Capture the cell that displays the provided text and extract its (x, y) central coordinate. 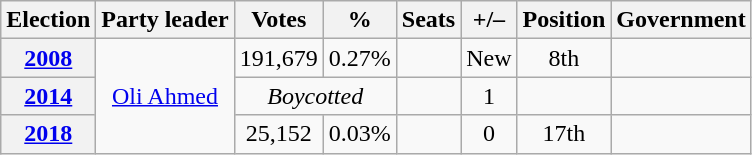
2014 (48, 96)
191,679 (278, 58)
2018 (48, 134)
% (360, 20)
+/– (489, 20)
Government (681, 20)
2008 (48, 58)
Position (564, 20)
17th (564, 134)
Election (48, 20)
New (489, 58)
0.27% (360, 58)
25,152 (278, 134)
Party leader (165, 20)
Boycotted (315, 96)
Seats (428, 20)
Oli Ahmed (165, 96)
1 (489, 96)
8th (564, 58)
0.03% (360, 134)
0 (489, 134)
Votes (278, 20)
